Detect which cell encompasses the target text, then output its (x, y) center coordinate. 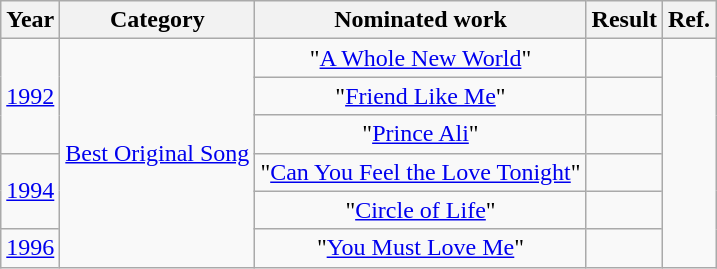
Best Original Song (158, 153)
"You Must Love Me" (420, 248)
"Can You Feel the Love Tonight" (420, 172)
1992 (30, 96)
"Friend Like Me" (420, 96)
Year (30, 20)
Category (158, 20)
"Circle of Life" (420, 210)
Nominated work (420, 20)
Result (624, 20)
"A Whole New World" (420, 58)
1994 (30, 191)
"Prince Ali" (420, 134)
Ref. (688, 20)
1996 (30, 248)
